Output the [x, y] coordinate of the center of the cell containing the given text.  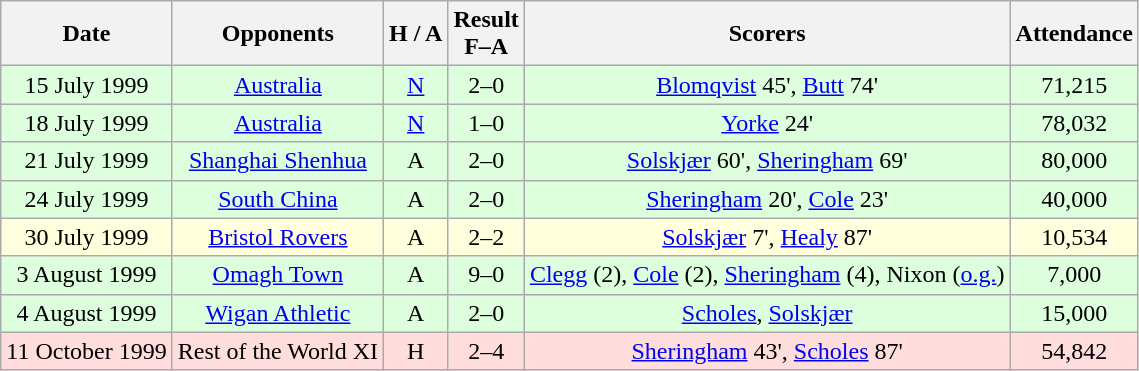
Solskjær 7', Healy 87' [767, 237]
Date [86, 34]
15,000 [1074, 313]
H [416, 351]
Rest of the World XI [278, 351]
4 August 1999 [86, 313]
11 October 1999 [86, 351]
71,215 [1074, 85]
Solskjær 60', Sheringham 69' [767, 161]
54,842 [1074, 351]
30 July 1999 [86, 237]
H / A [416, 34]
Clegg (2), Cole (2), Sheringham (4), Nixon (o.g.) [767, 275]
24 July 1999 [86, 199]
Bristol Rovers [278, 237]
Scorers [767, 34]
Opponents [278, 34]
1–0 [486, 123]
2–2 [486, 237]
Yorke 24' [767, 123]
21 July 1999 [86, 161]
10,534 [1074, 237]
Sheringham 20', Cole 23' [767, 199]
80,000 [1074, 161]
78,032 [1074, 123]
2–4 [486, 351]
ResultF–A [486, 34]
Blomqvist 45', Butt 74' [767, 85]
3 August 1999 [86, 275]
15 July 1999 [86, 85]
7,000 [1074, 275]
Shanghai Shenhua [278, 161]
Scholes, Solskjær [767, 313]
Sheringham 43', Scholes 87' [767, 351]
Wigan Athletic [278, 313]
Attendance [1074, 34]
40,000 [1074, 199]
9–0 [486, 275]
Omagh Town [278, 275]
South China [278, 199]
18 July 1999 [86, 123]
